Locate the cell with the specified text and output its [x, y] center coordinate. 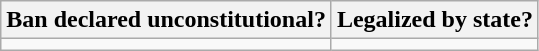
Ban declared unconstitutional? [166, 20]
Legalized by state? [434, 20]
